Detect which cell encompasses the target text, then output its [x, y] center coordinate. 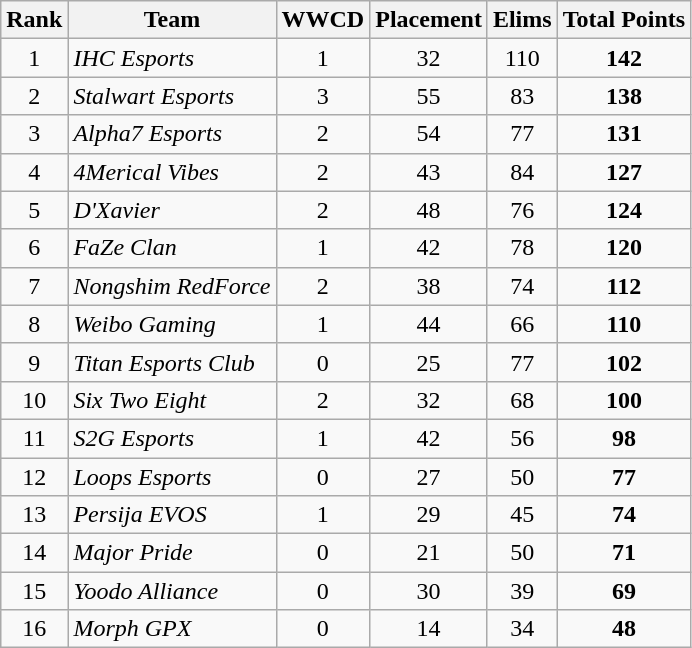
16 [34, 629]
124 [624, 210]
44 [429, 324]
Yoodo Alliance [172, 591]
30 [429, 591]
Team [172, 20]
10 [34, 400]
S2G Esports [172, 438]
56 [522, 438]
27 [429, 477]
21 [429, 553]
38 [429, 286]
71 [624, 553]
43 [429, 172]
15 [34, 591]
142 [624, 58]
34 [522, 629]
Rank [34, 20]
7 [34, 286]
Elims [522, 20]
Placement [429, 20]
11 [34, 438]
4 [34, 172]
83 [522, 96]
WWCD [323, 20]
76 [522, 210]
102 [624, 362]
5 [34, 210]
120 [624, 248]
Weibo Gaming [172, 324]
45 [522, 515]
98 [624, 438]
IHC Esports [172, 58]
39 [522, 591]
138 [624, 96]
FaZe Clan [172, 248]
6 [34, 248]
25 [429, 362]
D'Xavier [172, 210]
54 [429, 134]
4Merical Vibes [172, 172]
55 [429, 96]
131 [624, 134]
Stalwart Esports [172, 96]
Nongshim RedForce [172, 286]
78 [522, 248]
84 [522, 172]
9 [34, 362]
Loops Esports [172, 477]
69 [624, 591]
100 [624, 400]
13 [34, 515]
Morph GPX [172, 629]
Six Two Eight [172, 400]
12 [34, 477]
Titan Esports Club [172, 362]
Total Points [624, 20]
Major Pride [172, 553]
112 [624, 286]
Alpha7 Esports [172, 134]
127 [624, 172]
29 [429, 515]
68 [522, 400]
66 [522, 324]
8 [34, 324]
Persija EVOS [172, 515]
